Detect which cell encompasses the target text, then output its [x, y] center coordinate. 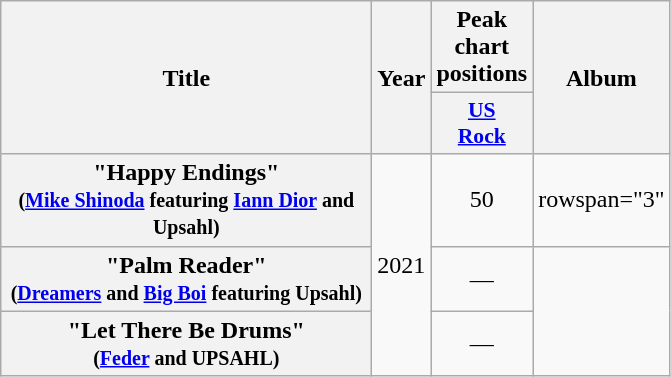
2021 [402, 265]
USRock [482, 124]
Title [186, 78]
rowspan="3" [602, 200]
"Happy Endings"(Mike Shinoda featuring Iann Dior and Upsahl) [186, 200]
"Let There Be Drums"(Feder and UPSAHL) [186, 344]
Album [602, 78]
"Palm Reader"(Dreamers and Big Boi featuring Upsahl) [186, 278]
Year [402, 78]
Peak chart positions [482, 47]
50 [482, 200]
